Detect which cell encompasses the target text, then output its (x, y) center coordinate. 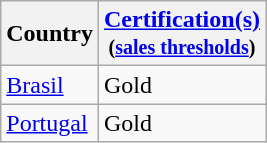
Brasil (50, 85)
Country (50, 34)
Portugal (50, 123)
Certification(s)(sales thresholds) (182, 34)
